Capture the cell that displays the provided text and extract its (X, Y) central coordinate. 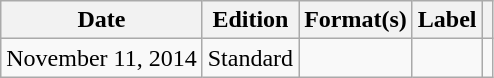
Date (102, 20)
November 11, 2014 (102, 58)
Label (447, 20)
Edition (250, 20)
Format(s) (356, 20)
Standard (250, 58)
